From the cell containing the given text, extract its center point as [x, y] coordinate. 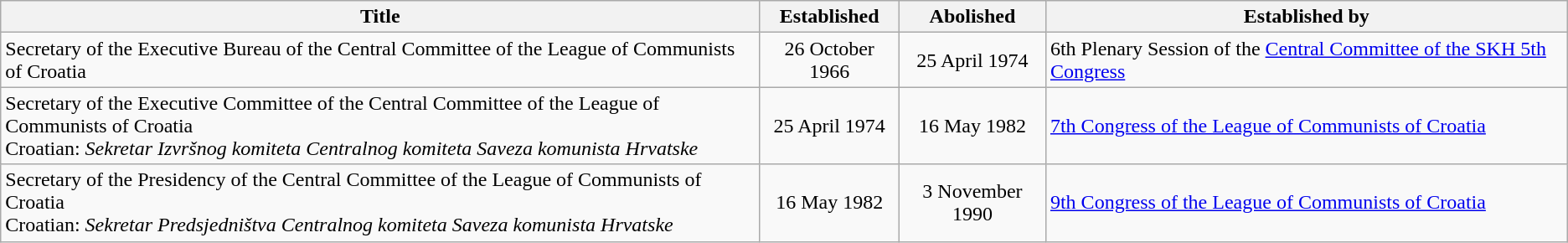
Title [380, 17]
Abolished [972, 17]
Established by [1307, 17]
3 November 1990 [972, 203]
Secretary of the Executive Bureau of the Central Committee of the League of Communists of Croatia [380, 60]
7th Congress of the League of Communists of Croatia [1307, 126]
9th Congress of the League of Communists of Croatia [1307, 203]
Established [829, 17]
6th Plenary Session of the Central Committee of the SKH 5th Congress [1307, 60]
26 October 1966 [829, 60]
